Find where the given text appears and provide that cell's center as [x, y] coordinate. 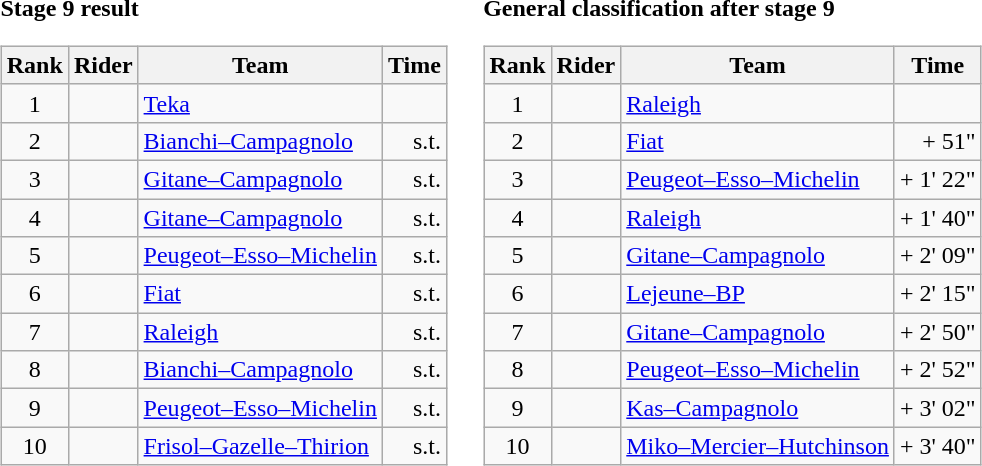
Teka [260, 103]
+ 51" [938, 141]
+ 1' 22" [938, 179]
Lejeune–BP [758, 294]
Miko–Mercier–Hutchinson [758, 446]
+ 2' 52" [938, 370]
+ 2' 15" [938, 294]
Kas–Campagnolo [758, 408]
+ 1' 40" [938, 217]
+ 3' 02" [938, 408]
+ 3' 40" [938, 446]
Frisol–Gazelle–Thirion [260, 446]
+ 2' 09" [938, 256]
+ 2' 50" [938, 332]
